Output the [x, y] coordinate of the center of the cell containing the given text.  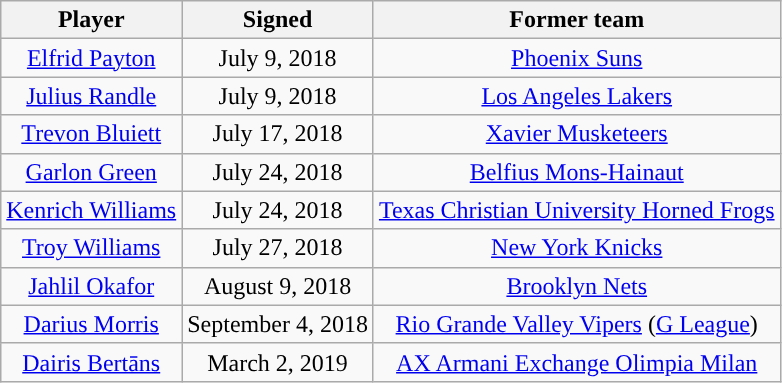
July 17, 2018 [278, 134]
Julius Randle [92, 96]
March 2, 2019 [278, 362]
Los Angeles Lakers [576, 96]
Elfrid Payton [92, 58]
Troy Williams [92, 248]
Former team [576, 20]
New York Knicks [576, 248]
Darius Morris [92, 324]
Jahlil Okafor [92, 286]
Trevon Bluiett [92, 134]
Signed [278, 20]
Xavier Musketeers [576, 134]
AX Armani Exchange Olimpia Milan [576, 362]
Brooklyn Nets [576, 286]
Rio Grande Valley Vipers (G League) [576, 324]
Phoenix Suns [576, 58]
Garlon Green [92, 172]
July 27, 2018 [278, 248]
Texas Christian University Horned Frogs [576, 210]
Player [92, 20]
August 9, 2018 [278, 286]
Kenrich Williams [92, 210]
September 4, 2018 [278, 324]
Belfius Mons-Hainaut [576, 172]
Dairis Bertāns [92, 362]
